Return the [X, Y] coordinate for the center point of the cell that contains the specified text.  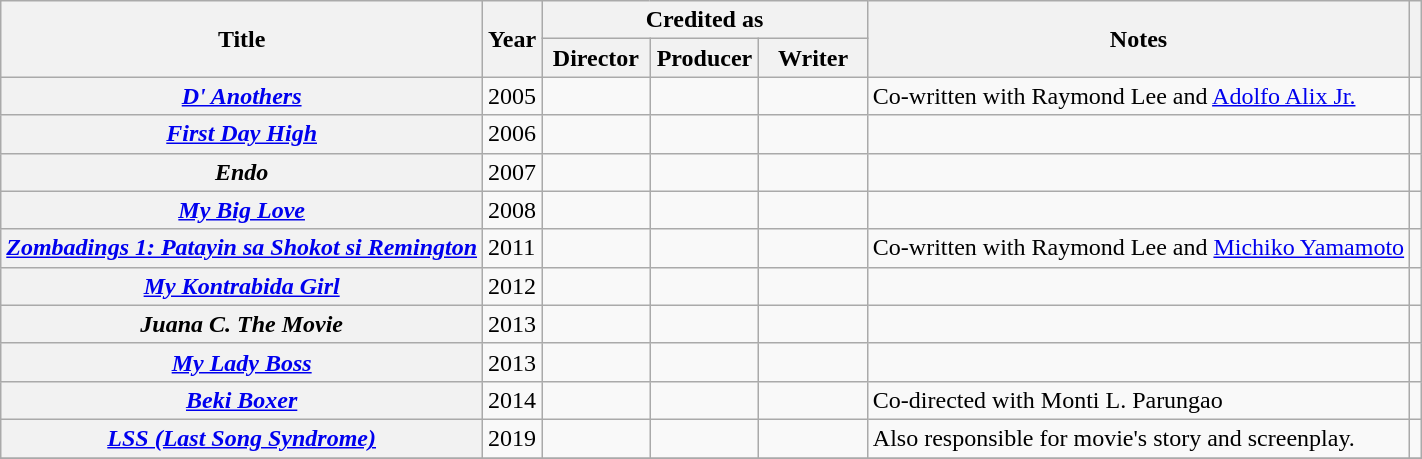
Producer [704, 58]
My Big Love [242, 210]
2011 [512, 248]
Co-written with Raymond Lee and Michiko Yamamoto [1138, 248]
2007 [512, 172]
2006 [512, 134]
D' Anothers [242, 96]
Notes [1138, 39]
Juana C. The Movie [242, 324]
Co-written with Raymond Lee and Adolfo Alix Jr. [1138, 96]
2012 [512, 286]
My Kontrabida Girl [242, 286]
Beki Boxer [242, 400]
2014 [512, 400]
Also responsible for movie's story and screenplay. [1138, 438]
Co-directed with Monti L. Parungao [1138, 400]
2019 [512, 438]
2005 [512, 96]
My Lady Boss [242, 362]
LSS (Last Song Syndrome) [242, 438]
Year [512, 39]
2008 [512, 210]
Zombadings 1: Patayin sa Shokot si Remington [242, 248]
Credited as [705, 20]
Endo [242, 172]
Director [596, 58]
First Day High [242, 134]
Writer [814, 58]
Title [242, 39]
